Return the (x, y) coordinate for the center point of the cell that contains the specified text.  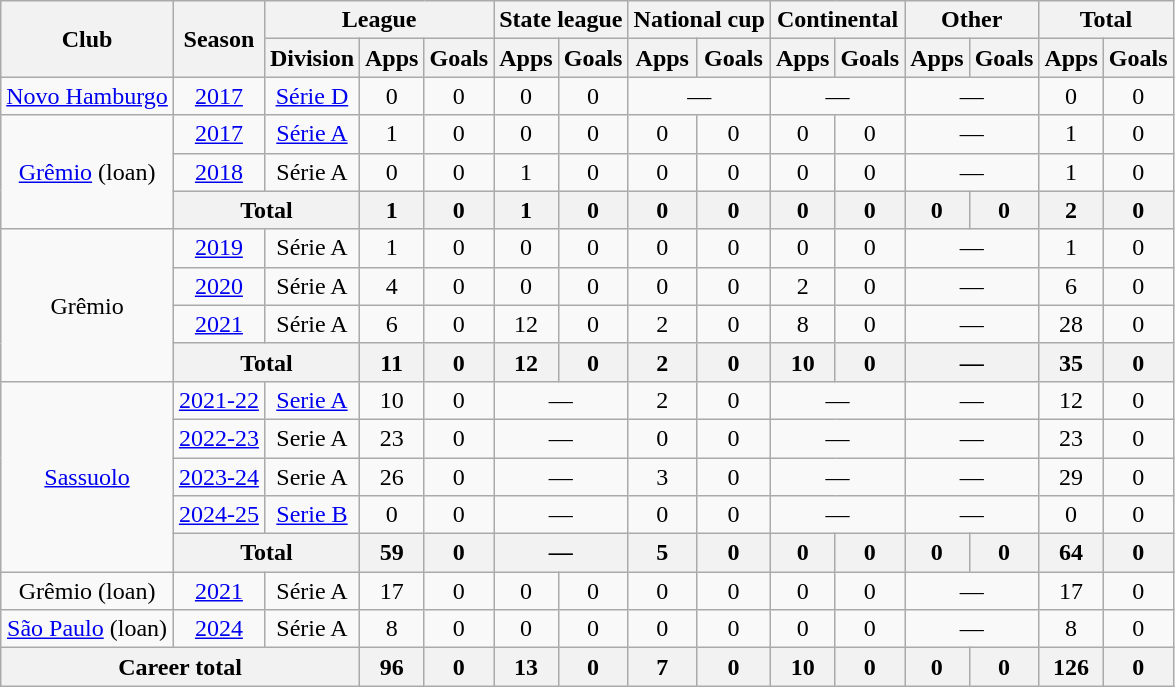
Grêmio (88, 305)
28 (1071, 324)
2020 (218, 286)
2024-25 (218, 515)
13 (526, 667)
7 (662, 667)
59 (392, 553)
State league (561, 20)
4 (392, 286)
Serie B (312, 515)
29 (1071, 477)
5 (662, 553)
Série D (312, 96)
35 (1071, 362)
Season (218, 39)
League (378, 20)
2018 (218, 172)
Novo Hamburgo (88, 96)
2022-23 (218, 438)
National cup (699, 20)
3 (662, 477)
11 (392, 362)
2019 (218, 248)
Other (972, 20)
2021-22 (218, 400)
2023-24 (218, 477)
26 (392, 477)
Career total (180, 667)
Sassuolo (88, 476)
Division (312, 58)
São Paulo (loan) (88, 629)
2024 (218, 629)
126 (1071, 667)
64 (1071, 553)
96 (392, 667)
Continental (837, 20)
Club (88, 39)
